Identify which cell holds the provided text, then report its [x, y] central coordinate. 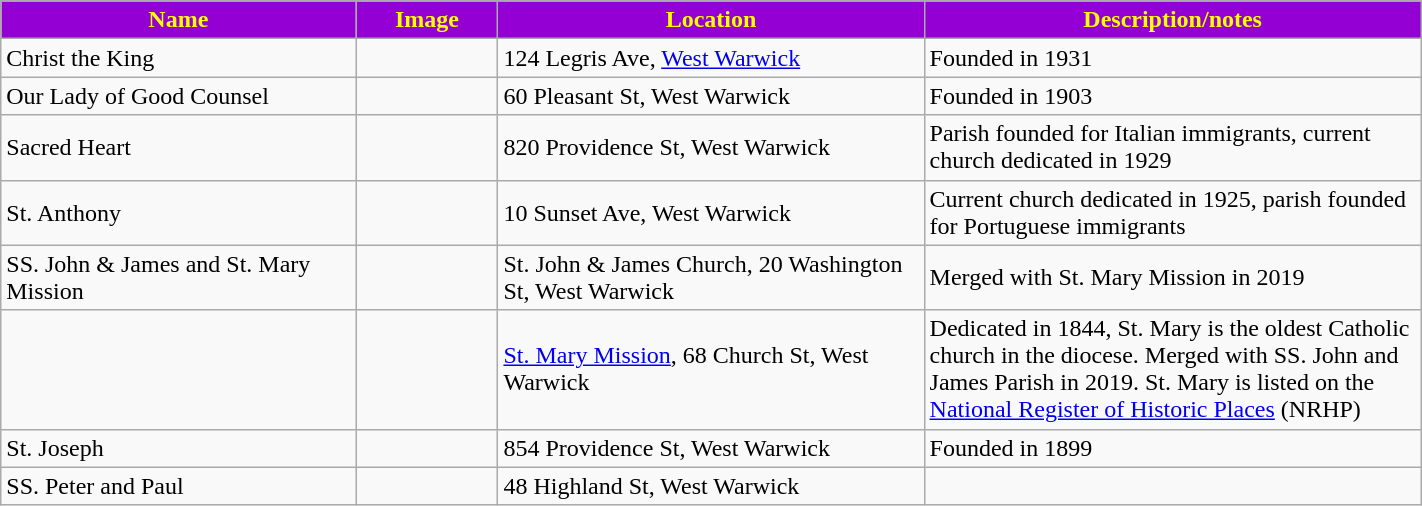
820 Providence St, West Warwick [711, 148]
Name [178, 20]
Merged with St. Mary Mission in 2019 [1172, 278]
SS. Peter and Paul [178, 486]
Description/notes [1172, 20]
St. Anthony [178, 212]
10 Sunset Ave, West Warwick [711, 212]
St. Joseph [178, 448]
SS. John & James and St. Mary Mission [178, 278]
Christ the King [178, 58]
60 Pleasant St, West Warwick [711, 96]
Current church dedicated in 1925, parish founded for Portuguese immigrants [1172, 212]
Our Lady of Good Counsel [178, 96]
St. Mary Mission, 68 Church St, West Warwick [711, 370]
Sacred Heart [178, 148]
Founded in 1903 [1172, 96]
854 Providence St, West Warwick [711, 448]
48 Highland St, West Warwick [711, 486]
Image [427, 20]
Parish founded for Italian immigrants, current church dedicated in 1929 [1172, 148]
St. John & James Church, 20 Washington St, West Warwick [711, 278]
Founded in 1899 [1172, 448]
Location [711, 20]
124 Legris Ave, West Warwick [711, 58]
Founded in 1931 [1172, 58]
